Pinpoint the cell where the given text exists, returning its [X, Y] midpoint coordinate. 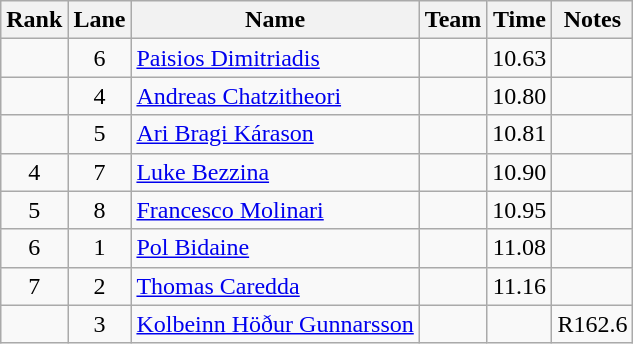
Team [453, 20]
Pol Bidaine [275, 248]
Rank [34, 20]
11.08 [520, 248]
Andreas Chatzitheori [275, 96]
Paisios Dimitriadis [275, 58]
Francesco Molinari [275, 210]
10.90 [520, 172]
10.63 [520, 58]
Name [275, 20]
11.16 [520, 286]
Thomas Caredda [275, 286]
Ari Bragi Kárason [275, 134]
10.95 [520, 210]
Notes [592, 20]
R162.6 [592, 324]
Lane [100, 20]
3 [100, 324]
10.81 [520, 134]
Time [520, 20]
1 [100, 248]
8 [100, 210]
Kolbeinn Höður Gunnarsson [275, 324]
2 [100, 286]
Luke Bezzina [275, 172]
10.80 [520, 96]
